Provide the [x, y] coordinate of the cell's center where the given text is located.  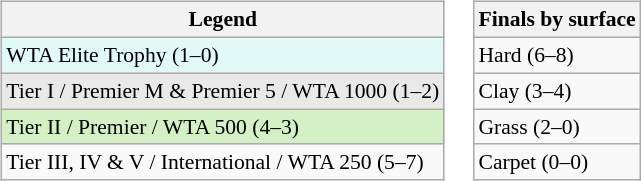
Finals by surface [556, 20]
Carpet (0–0) [556, 162]
Tier I / Premier M & Premier 5 / WTA 1000 (1–2) [222, 91]
Hard (6–8) [556, 55]
Grass (2–0) [556, 127]
Clay (3–4) [556, 91]
WTA Elite Trophy (1–0) [222, 55]
Tier II / Premier / WTA 500 (4–3) [222, 127]
Tier III, IV & V / International / WTA 250 (5–7) [222, 162]
Legend [222, 20]
